Find where the given text appears and provide that cell's center as (x, y) coordinate. 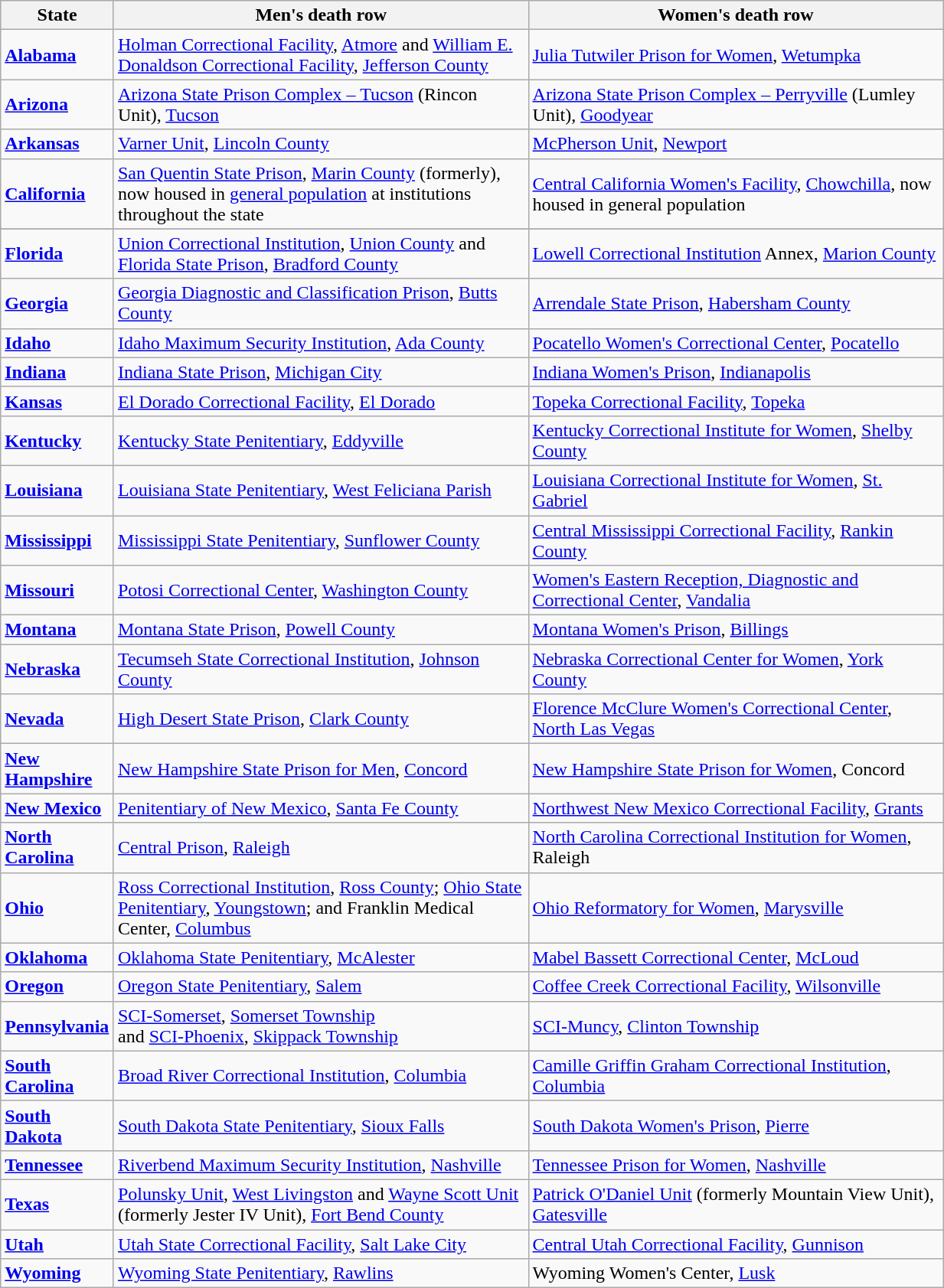
SCI-Muncy, Clinton Township (736, 1026)
Ohio Reformatory for Women, Marysville (736, 908)
Central California Women's Facility, Chowchilla, now housed in general population (736, 194)
Kentucky State Penitentiary, Eddyville (321, 441)
California (57, 194)
Oklahoma (57, 957)
Mississippi (57, 540)
Northwest New Mexico Correctional Facility, Grants (736, 808)
New Hampshire State Prison for Men, Concord (321, 768)
Broad River Correctional Institution, Columbia (321, 1076)
Lowell Correctional Institution Annex, Marion County (736, 254)
Central Prison, Raleigh (321, 848)
Alabama (57, 55)
Arizona (57, 104)
New Mexico (57, 808)
Tennessee Prison for Women, Nashville (736, 1165)
Arkansas (57, 144)
Ohio (57, 908)
South Dakota State Penitentiary, Sioux Falls (321, 1125)
Tennessee (57, 1165)
Indiana (57, 372)
State (57, 15)
South Dakota Women's Prison, Pierre (736, 1125)
Central Utah Correctional Facility, Gunnison (736, 1244)
Julia Tutwiler Prison for Women, Wetumpka (736, 55)
Oregon (57, 986)
Penitentiary of New Mexico, Santa Fe County (321, 808)
Missouri (57, 591)
Coffee Creek Correctional Facility, Wilsonville (736, 986)
Louisiana (57, 490)
Nebraska (57, 669)
Polunsky Unit, West Livingston and Wayne Scott Unit (formerly Jester IV Unit), Fort Bend County (321, 1205)
Oklahoma State Penitentiary, McAlester (321, 957)
South Dakota (57, 1125)
Idaho (57, 343)
Wyoming (57, 1273)
Idaho Maximum Security Institution, Ada County (321, 343)
Utah State Correctional Facility, Salt Lake City (321, 1244)
SCI-Somerset, Somerset Townshipand SCI-Phoenix, Skippack Township (321, 1026)
Montana Women's Prison, Billings (736, 630)
Holman Correctional Facility, Atmore and William E. Donaldson Correctional Facility, Jefferson County (321, 55)
Ross Correctional Institution, Ross County; Ohio State Penitentiary, Youngstown; and Franklin Medical Center, Columbus (321, 908)
Louisiana Correctional Institute for Women, St. Gabriel (736, 490)
Mississippi State Penitentiary, Sunflower County (321, 540)
Men's death row (321, 15)
El Dorado Correctional Facility, El Dorado (321, 401)
Nevada (57, 719)
Montana (57, 630)
Women's Eastern Reception, Diagnostic and Correctional Center, Vandalia (736, 591)
Varner Unit, Lincoln County (321, 144)
South Carolina (57, 1076)
Nebraska Correctional Center for Women, York County (736, 669)
New Hampshire State Prison for Women, Concord (736, 768)
Wyoming State Penitentiary, Rawlins (321, 1273)
Riverbend Maximum Security Institution, Nashville (321, 1165)
Mabel Bassett Correctional Center, McLoud (736, 957)
Pocatello Women's Correctional Center, Pocatello (736, 343)
Kansas (57, 401)
San Quentin State Prison, Marin County (formerly), now housed in general population at institutions throughout the state (321, 194)
Arizona State Prison Complex – Perryville (Lumley Unit), Goodyear (736, 104)
New Hampshire (57, 768)
Wyoming Women's Center, Lusk (736, 1273)
Tecumseh State Correctional Institution, Johnson County (321, 669)
Kentucky Correctional Institute for Women, Shelby County (736, 441)
Florence McClure Women's Correctional Center, North Las Vegas (736, 719)
Union Correctional Institution, Union County and Florida State Prison, Bradford County (321, 254)
Pennsylvania (57, 1026)
Patrick O'Daniel Unit (formerly Mountain View Unit), Gatesville (736, 1205)
Indiana State Prison, Michigan City (321, 372)
Texas (57, 1205)
North Carolina (57, 848)
Georgia (57, 303)
Utah (57, 1244)
Arrendale State Prison, Habersham County (736, 303)
Central Mississippi Correctional Facility, Rankin County (736, 540)
Louisiana State Penitentiary, West Feliciana Parish (321, 490)
Women's death row (736, 15)
Georgia Diagnostic and Classification Prison, Butts County (321, 303)
Camille Griffin Graham Correctional Institution, Columbia (736, 1076)
Montana State Prison, Powell County (321, 630)
Potosi Correctional Center, Washington County (321, 591)
Indiana Women's Prison, Indianapolis (736, 372)
High Desert State Prison, Clark County (321, 719)
Topeka Correctional Facility, Topeka (736, 401)
Florida (57, 254)
North Carolina Correctional Institution for Women, Raleigh (736, 848)
Arizona State Prison Complex – Tucson (Rincon Unit), Tucson (321, 104)
McPherson Unit, Newport (736, 144)
Kentucky (57, 441)
Oregon State Penitentiary, Salem (321, 986)
